Capture the cell that displays the provided text and extract its [x, y] central coordinate. 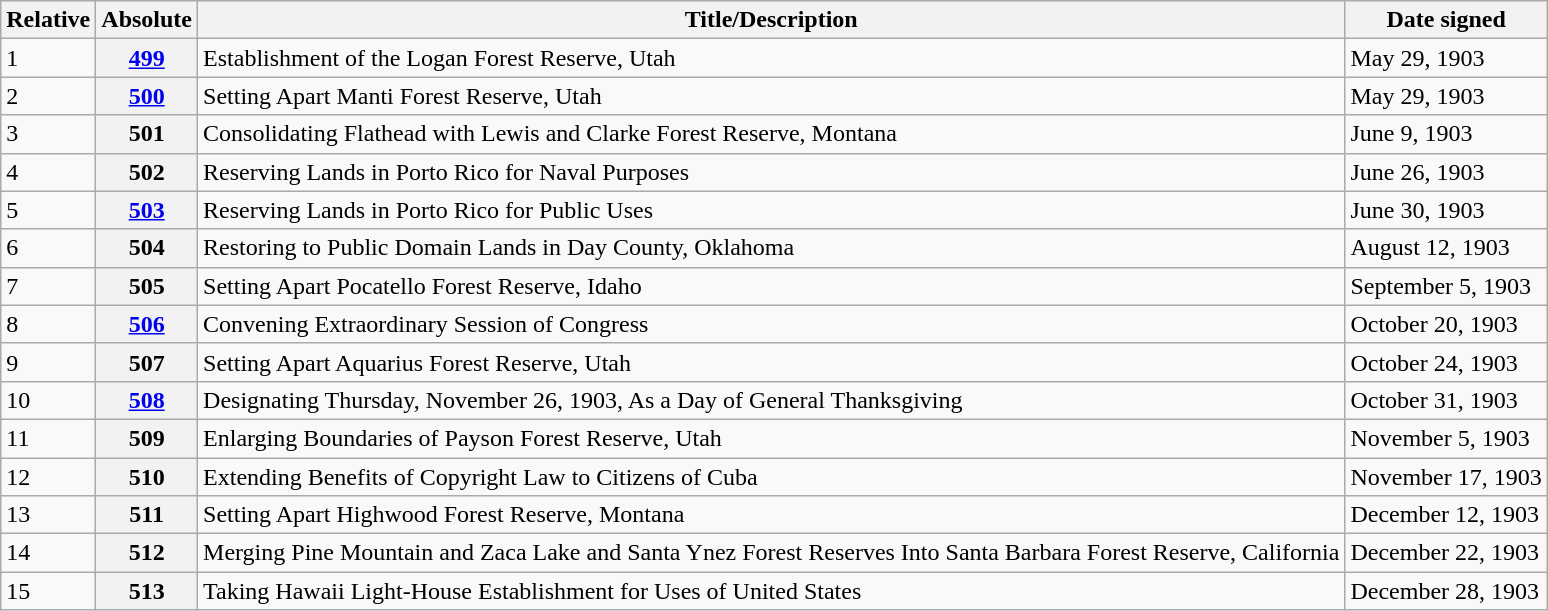
513 [147, 591]
Setting Apart Manti Forest Reserve, Utah [772, 96]
501 [147, 134]
2 [48, 96]
June 9, 1903 [1446, 134]
October 31, 1903 [1446, 400]
12 [48, 477]
November 17, 1903 [1446, 477]
5 [48, 210]
August 12, 1903 [1446, 248]
13 [48, 515]
14 [48, 553]
511 [147, 515]
509 [147, 438]
11 [48, 438]
October 24, 1903 [1446, 362]
502 [147, 172]
505 [147, 286]
June 30, 1903 [1446, 210]
Convening Extraordinary Session of Congress [772, 324]
507 [147, 362]
7 [48, 286]
September 5, 1903 [1446, 286]
1 [48, 58]
October 20, 1903 [1446, 324]
Date signed [1446, 20]
10 [48, 400]
510 [147, 477]
Relative [48, 20]
Enlarging Boundaries of Payson Forest Reserve, Utah [772, 438]
512 [147, 553]
Taking Hawaii Light-House Establishment for Uses of United States [772, 591]
Establishment of the Logan Forest Reserve, Utah [772, 58]
503 [147, 210]
December 22, 1903 [1446, 553]
Setting Apart Pocatello Forest Reserve, Idaho [772, 286]
Restoring to Public Domain Lands in Day County, Oklahoma [772, 248]
499 [147, 58]
November 5, 1903 [1446, 438]
Extending Benefits of Copyright Law to Citizens of Cuba [772, 477]
Consolidating Flathead with Lewis and Clarke Forest Reserve, Montana [772, 134]
Reserving Lands in Porto Rico for Naval Purposes [772, 172]
15 [48, 591]
9 [48, 362]
4 [48, 172]
December 28, 1903 [1446, 591]
506 [147, 324]
Title/Description [772, 20]
508 [147, 400]
3 [48, 134]
504 [147, 248]
6 [48, 248]
Setting Apart Aquarius Forest Reserve, Utah [772, 362]
Designating Thursday, November 26, 1903, As a Day of General Thanksgiving [772, 400]
Absolute [147, 20]
Reserving Lands in Porto Rico for Public Uses [772, 210]
December 12, 1903 [1446, 515]
Merging Pine Mountain and Zaca Lake and Santa Ynez Forest Reserves Into Santa Barbara Forest Reserve, California [772, 553]
Setting Apart Highwood Forest Reserve, Montana [772, 515]
June 26, 1903 [1446, 172]
8 [48, 324]
500 [147, 96]
